For the text-containing cell, return its midpoint in (x, y) coordinate format. 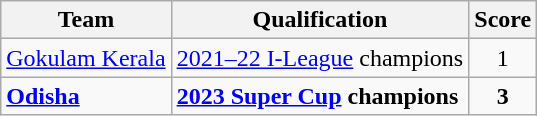
2023 Super Cup champions (320, 96)
Team (86, 20)
Score (503, 20)
2021–22 I-League champions (320, 58)
3 (503, 96)
Odisha (86, 96)
1 (503, 58)
Qualification (320, 20)
Gokulam Kerala (86, 58)
